Output the (x, y) coordinate of the center of the cell containing the given text.  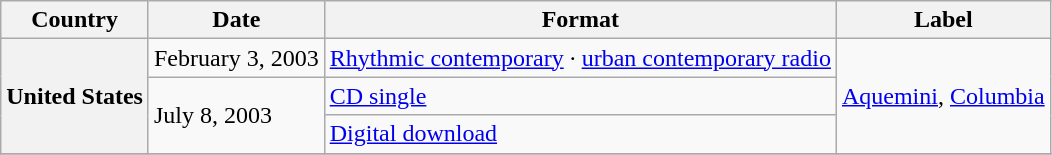
Date (236, 20)
Rhythmic contemporary · urban contemporary radio (580, 58)
Country (75, 20)
Format (580, 20)
Aquemini, Columbia (943, 96)
Digital download (580, 134)
Label (943, 20)
United States (75, 96)
July 8, 2003 (236, 115)
February 3, 2003 (236, 58)
CD single (580, 96)
